Output the [x, y] coordinate of the center of the cell containing the given text.  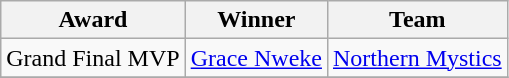
Grand Final MVP [93, 58]
Northern Mystics [417, 58]
Winner [256, 20]
Grace Nweke [256, 58]
Award [93, 20]
Team [417, 20]
